Extract the (X, Y) coordinate from the center of the cell holding the provided text.  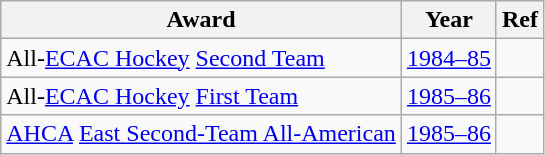
Ref (520, 20)
AHCA East Second-Team All-American (202, 134)
1984–85 (448, 58)
Year (448, 20)
All-ECAC Hockey Second Team (202, 58)
Award (202, 20)
All-ECAC Hockey First Team (202, 96)
